Locate the cell with the specified text and output its (X, Y) center coordinate. 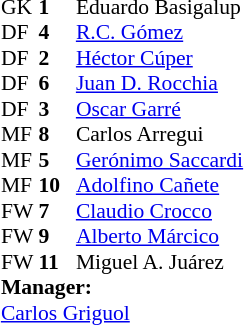
Carlos Arregui (160, 135)
8 (57, 135)
9 (57, 237)
Héctor Cúper (160, 58)
6 (57, 83)
Adolfino Cañete (160, 185)
Alberto Márcico (160, 237)
Juan D. Rocchia (160, 83)
10 (57, 185)
3 (57, 109)
11 (57, 262)
Manager: (122, 287)
2 (57, 58)
Oscar Garré (160, 109)
Miguel A. Juárez (160, 262)
5 (57, 160)
Gerónimo Saccardi (160, 160)
R.C. Gómez (160, 33)
Claudio Crocco (160, 211)
4 (57, 33)
7 (57, 211)
